For the text-containing cell, return its midpoint in (x, y) coordinate format. 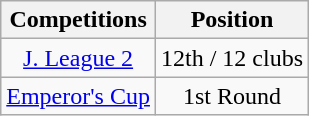
Competitions (78, 20)
Emperor's Cup (78, 96)
12th / 12 clubs (232, 58)
1st Round (232, 96)
J. League 2 (78, 58)
Position (232, 20)
